Detect which cell encompasses the target text, then output its [X, Y] center coordinate. 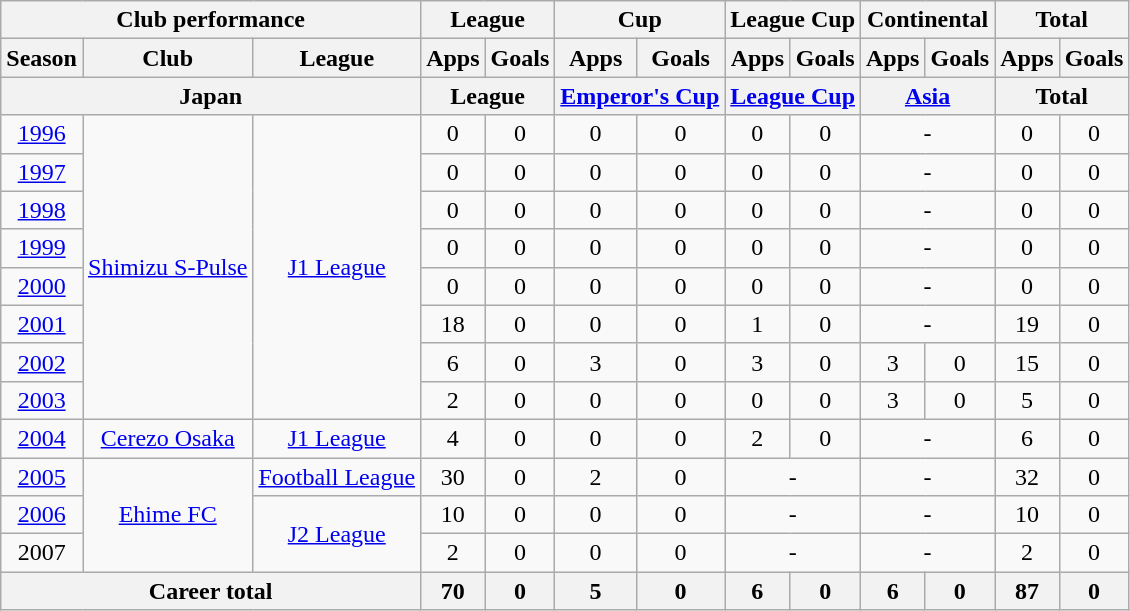
1999 [42, 248]
Continental [928, 20]
15 [1027, 362]
Career total [211, 591]
2007 [42, 553]
30 [453, 477]
Ehime FC [167, 515]
18 [453, 324]
32 [1027, 477]
4 [453, 438]
2005 [42, 477]
1 [758, 324]
1998 [42, 210]
70 [453, 591]
Cup [640, 20]
1997 [42, 172]
Club performance [211, 20]
19 [1027, 324]
Club [167, 58]
Emperor's Cup [640, 96]
2002 [42, 362]
Season [42, 58]
Asia [928, 96]
J2 League [337, 534]
2004 [42, 438]
87 [1027, 591]
1996 [42, 134]
2001 [42, 324]
Cerezo Osaka [167, 438]
Japan [211, 96]
Shimizu S-Pulse [167, 267]
2006 [42, 515]
Football League [337, 477]
2003 [42, 400]
2000 [42, 286]
